Determine the [x, y] coordinate at the center of the cell enclosing the given text.  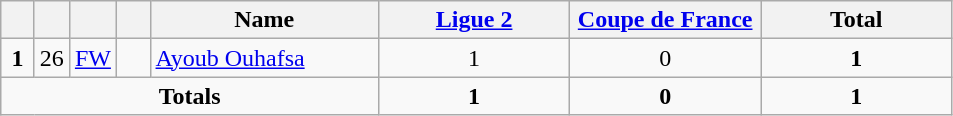
Totals [190, 96]
Total [856, 20]
Ligue 2 [474, 20]
FW [92, 58]
Ayoub Ouhafsa [264, 58]
Name [264, 20]
Coupe de France [666, 20]
26 [52, 58]
